Pinpoint the cell where the given text exists, returning its (x, y) midpoint coordinate. 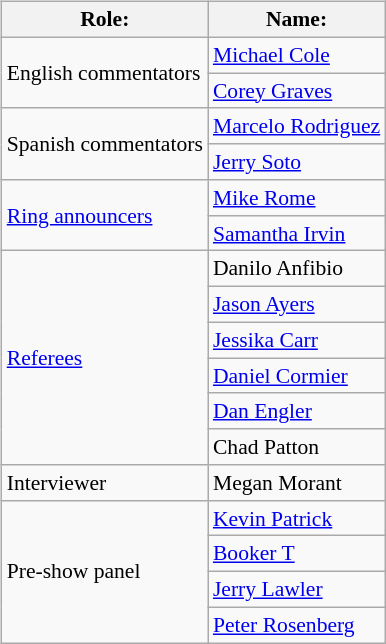
Megan Morant (296, 483)
Daniel Cormier (296, 376)
Name: (296, 20)
Chad Patton (296, 447)
Jerry Soto (296, 162)
Referees (105, 358)
Dan Engler (296, 411)
Marcelo Rodriguez (296, 126)
English commentators (105, 72)
Michael Cole (296, 55)
Interviewer (105, 483)
Ring announcers (105, 216)
Booker T (296, 554)
Pre-show panel (105, 571)
Samantha Irvin (296, 233)
Jessika Carr (296, 340)
Spanish commentators (105, 144)
Corey Graves (296, 91)
Kevin Patrick (296, 518)
Danilo Anfibio (296, 269)
Jerry Lawler (296, 590)
Role: (105, 20)
Jason Ayers (296, 305)
Peter Rosenberg (296, 625)
Mike Rome (296, 198)
